Capture the cell that displays the provided text and extract its [X, Y] central coordinate. 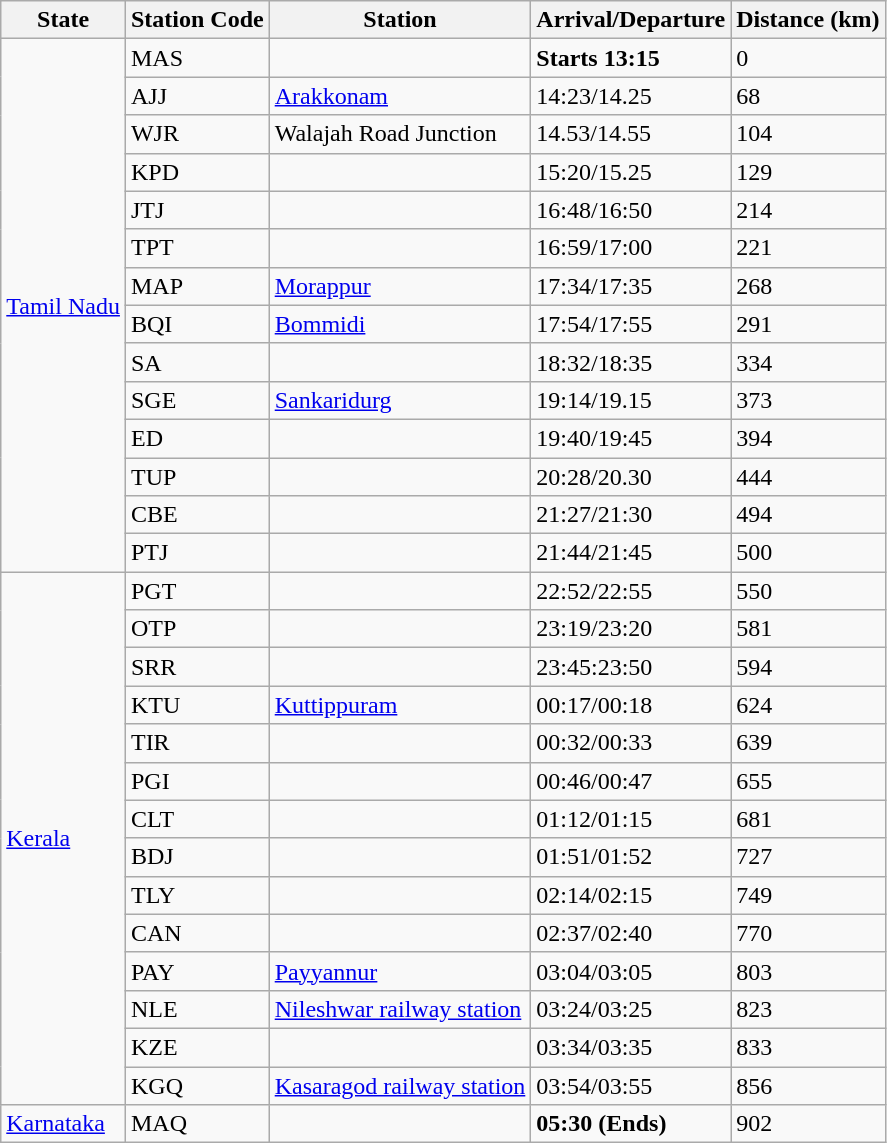
17:54/17:55 [631, 324]
639 [808, 743]
727 [808, 857]
MAP [197, 286]
Morappur [400, 286]
14.53/14.55 [631, 134]
268 [808, 286]
833 [808, 1047]
749 [808, 895]
221 [808, 248]
SRR [197, 667]
Tamil Nadu [64, 306]
MAQ [197, 1124]
655 [808, 781]
444 [808, 477]
856 [808, 1085]
291 [808, 324]
0 [808, 58]
TLY [197, 895]
803 [808, 971]
823 [808, 1009]
18:32/18:35 [631, 362]
CLT [197, 819]
902 [808, 1124]
Payyannur [400, 971]
23:45:23:50 [631, 667]
Kuttippuram [400, 705]
03:04/03:05 [631, 971]
16:48/16:50 [631, 210]
Kasaragod railway station [400, 1085]
02:14/02:15 [631, 895]
15:20/15.25 [631, 172]
KTU [197, 705]
CAN [197, 933]
AJJ [197, 96]
BQI [197, 324]
Karnataka [64, 1124]
01:51/01:52 [631, 857]
19:14/19.15 [631, 400]
SA [197, 362]
JTJ [197, 210]
214 [808, 210]
OTP [197, 629]
Bommidi [400, 324]
Station Code [197, 20]
State [64, 20]
Arrival/Departure [631, 20]
129 [808, 172]
MAS [197, 58]
17:34/17:35 [631, 286]
03:34/03:35 [631, 1047]
PGI [197, 781]
21:44/21:45 [631, 553]
681 [808, 819]
05:30 (Ends) [631, 1124]
KGQ [197, 1085]
770 [808, 933]
01:12/01:15 [631, 819]
00:32/00:33 [631, 743]
ED [197, 438]
Station [400, 20]
21:27/21:30 [631, 515]
594 [808, 667]
PAY [197, 971]
03:54/03:55 [631, 1085]
500 [808, 553]
WJR [197, 134]
104 [808, 134]
Starts 13:15 [631, 58]
02:37/02:40 [631, 933]
PTJ [197, 553]
14:23/14.25 [631, 96]
550 [808, 591]
TPT [197, 248]
19:40/19:45 [631, 438]
Kerala [64, 838]
Nileshwar railway station [400, 1009]
20:28/20.30 [631, 477]
BDJ [197, 857]
SGE [197, 400]
624 [808, 705]
373 [808, 400]
TIR [197, 743]
Distance (km) [808, 20]
23:19/23:20 [631, 629]
394 [808, 438]
00:46/00:47 [631, 781]
334 [808, 362]
KPD [197, 172]
Arakkonam [400, 96]
22:52/22:55 [631, 591]
TUP [197, 477]
68 [808, 96]
03:24/03:25 [631, 1009]
CBE [197, 515]
KZE [197, 1047]
00:17/00:18 [631, 705]
494 [808, 515]
Walajah Road Junction [400, 134]
PGT [197, 591]
Sankaridurg [400, 400]
16:59/17:00 [631, 248]
NLE [197, 1009]
581 [808, 629]
